Locate the cell with the specified text and output its (x, y) center coordinate. 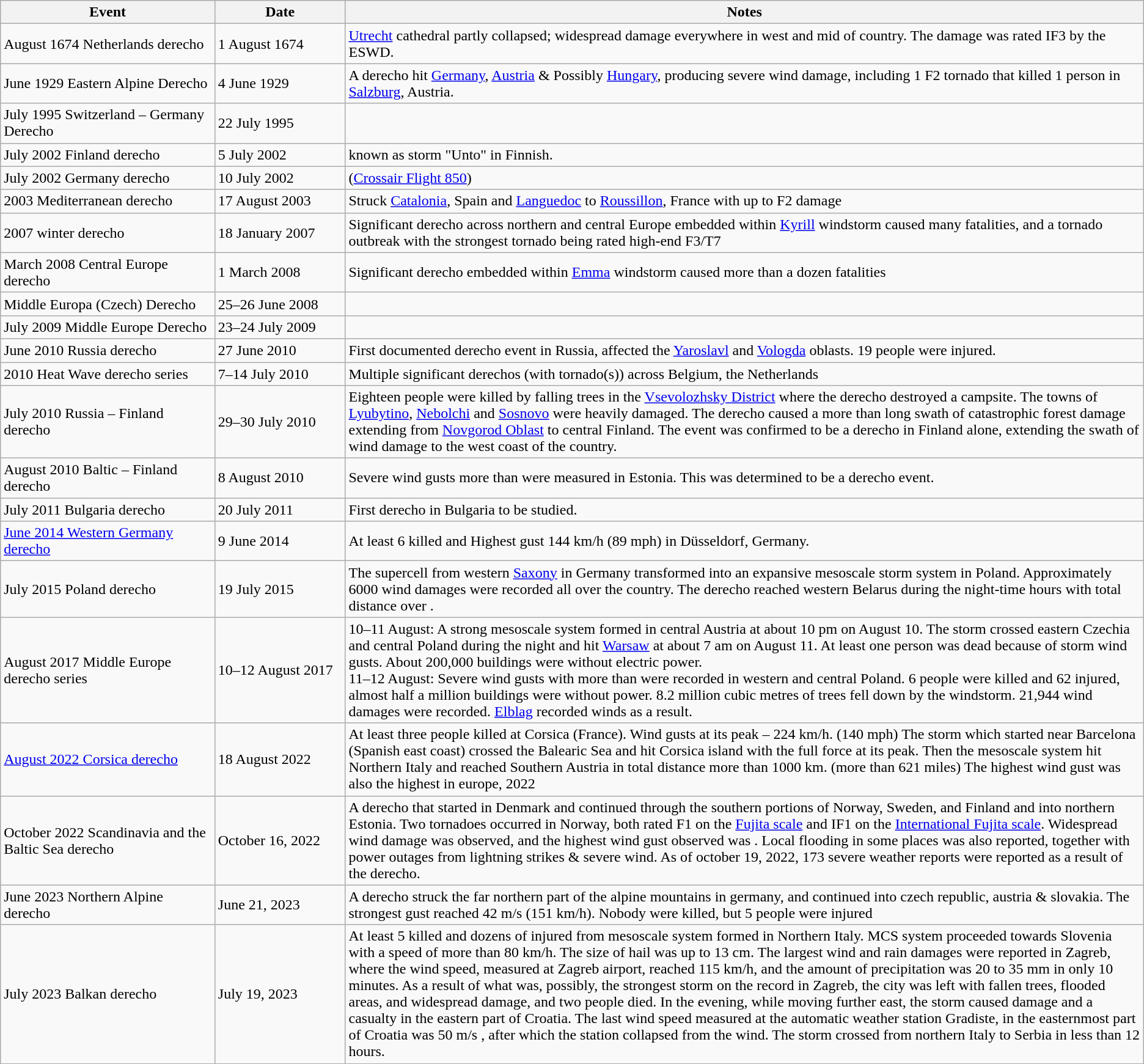
1 August 1674 (280, 44)
17 August 2003 (280, 201)
June 2014 Western Germany derecho (108, 541)
First derecho in Bulgaria to be studied. (744, 510)
July 2011 Bulgaria derecho (108, 510)
March 2008 Central Europe derecho (108, 273)
August 2017 Middle Europe derecho series (108, 670)
July 2023 Balkan derecho (108, 994)
July 2002 Finland derecho (108, 155)
19 July 2015 (280, 589)
23–24 July 2009 (280, 327)
Multiple significant derechos (with tornado(s)) across Belgium, the Netherlands (744, 373)
Middle Europa (Czech) Derecho (108, 304)
known as storm "Unto" in Finnish. (744, 155)
First documented derecho event in Russia, affected the Yaroslavl and Vologda oblasts. 19 people were injured. (744, 350)
2003 Mediterranean derecho (108, 201)
Date (280, 12)
June 1929 Eastern Alpine Derecho (108, 83)
7–14 July 2010 (280, 373)
22 July 1995 (280, 123)
July 2002 Germany derecho (108, 178)
July 2015 Poland derecho (108, 589)
29–30 July 2010 (280, 422)
25–26 June 2008 (280, 304)
18 January 2007 (280, 232)
20 July 2011 (280, 510)
Utrecht cathedral partly collapsed; widespread damage everywhere in west and mid of country. The damage was rated IF3 by the ESWD. (744, 44)
June 2010 Russia derecho (108, 350)
Struck Catalonia, Spain and Languedoc to Roussillon, France with up to F2 damage (744, 201)
October 2022 Scandinavia and the Baltic Sea derecho (108, 840)
Event (108, 12)
At least 6 killed and Highest gust 144 km/h (89 mph) in Düsseldorf, Germany. (744, 541)
A derecho hit Germany, Austria & Possibly Hungary, producing severe wind damage, including 1 F2 tornado that killed 1 person in Salzburg, Austria. (744, 83)
August 2010 Baltic – Finland derecho (108, 478)
Severe wind gusts more than were measured in Estonia. This was determined to be a derecho event. (744, 478)
July 2010 Russia – Finland derecho (108, 422)
5 July 2002 (280, 155)
June 21, 2023 (280, 904)
August 2022 Corsica derecho (108, 759)
18 August 2022 (280, 759)
2007 winter derecho (108, 232)
Significant derecho embedded within Emma windstorm caused more than a dozen fatalities (744, 273)
July 1995 Switzerland – Germany Derecho (108, 123)
2010 Heat Wave derecho series (108, 373)
Notes (744, 12)
8 August 2010 (280, 478)
August 1674 Netherlands derecho (108, 44)
10 July 2002 (280, 178)
October 16, 2022 (280, 840)
10–12 August 2017 (280, 670)
9 June 2014 (280, 541)
1 March 2008 (280, 273)
July 2009 Middle Europe Derecho (108, 327)
27 June 2010 (280, 350)
June 2023 Northern Alpine derecho (108, 904)
4 June 1929 (280, 83)
(Crossair Flight 850) (744, 178)
July 19, 2023 (280, 994)
